Provide the [X, Y] coordinate of the cell's center where the given text is located.  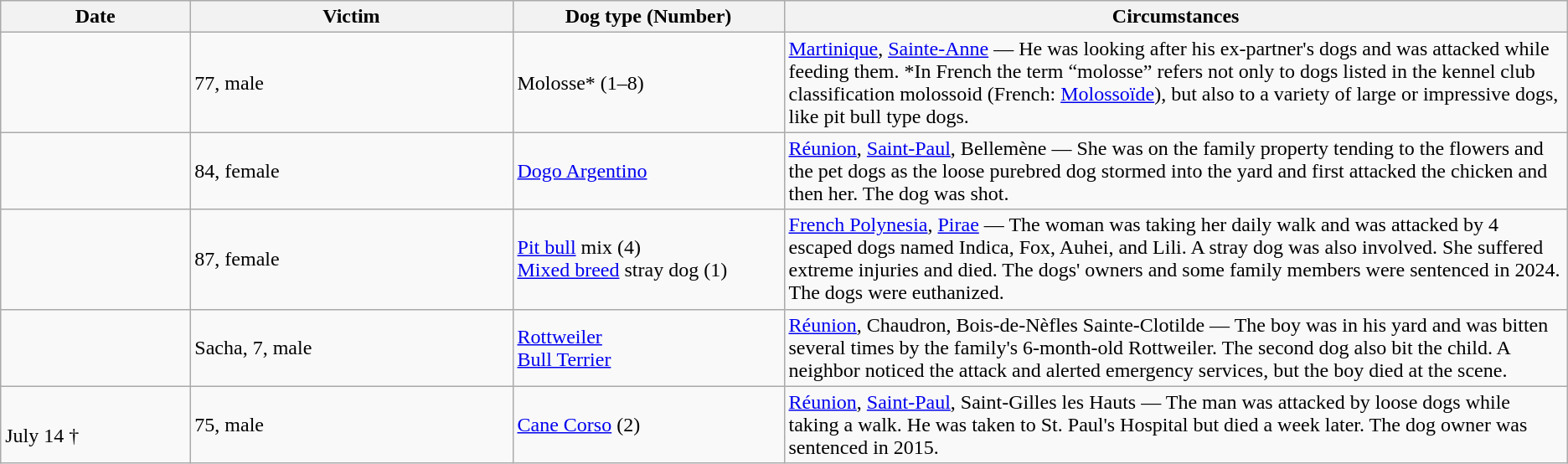
Molosse* (1–8) [648, 82]
84, female [352, 171]
Victim [352, 17]
87, female [352, 260]
Sacha, 7, male [352, 348]
Pit bull mix (4)Mixed breed stray dog (1) [648, 260]
77, male [352, 82]
Date [95, 17]
July 14 † [95, 425]
Cane Corso (2) [648, 425]
Circumstances [1176, 17]
Dogo Argentino [648, 171]
Dog type (Number) [648, 17]
RottweilerBull Terrier [648, 348]
75, male [352, 425]
